Return (x, y) of the center of cell containing provided text 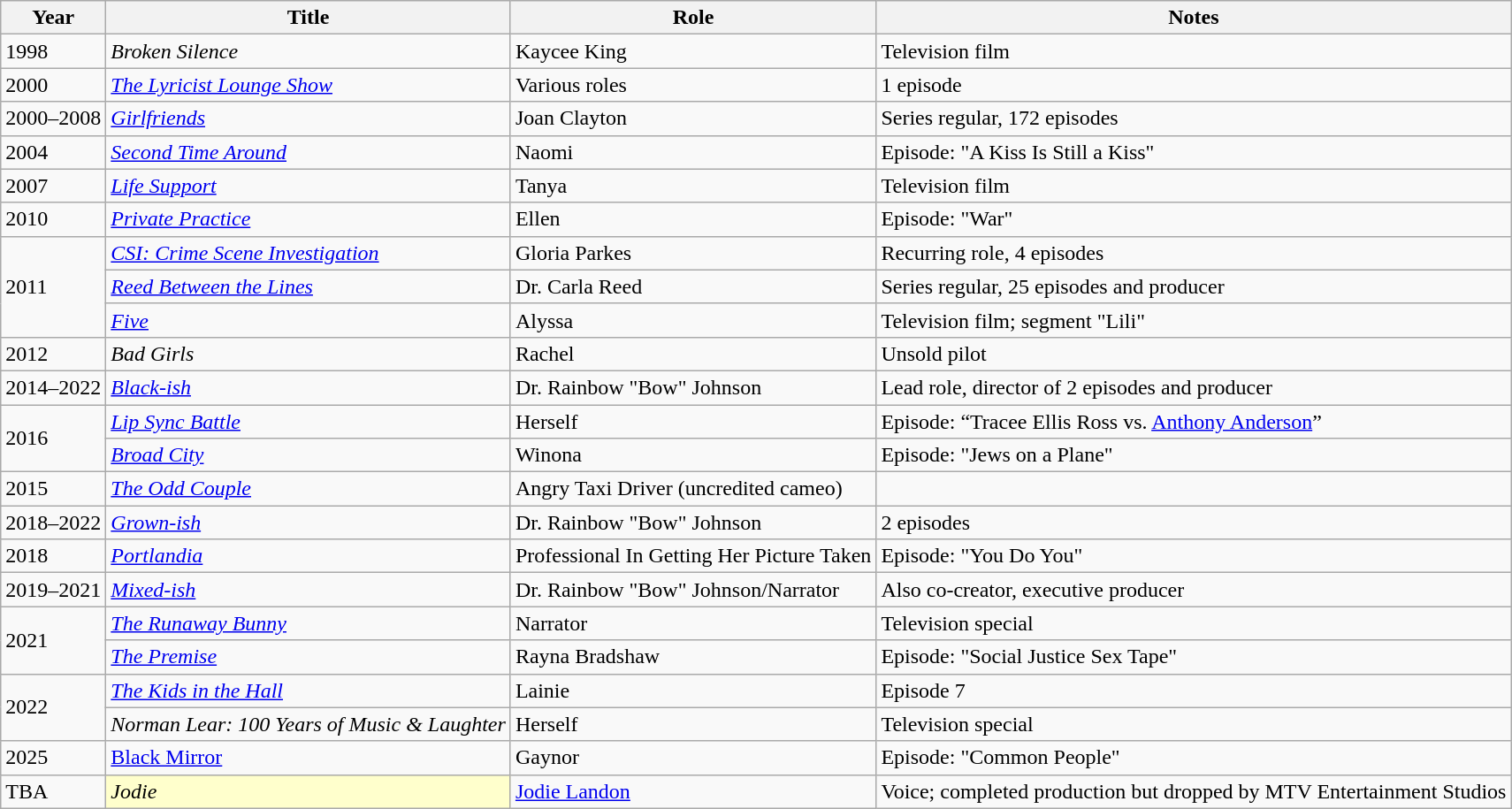
Narrator (693, 623)
2018–2022 (53, 523)
TBA (53, 791)
2018 (53, 556)
Title (309, 18)
Mixed-ish (309, 590)
Voice; completed production but dropped by MTV Entertainment Studios (1194, 791)
The Odd Couple (309, 489)
Lainie (693, 691)
Role (693, 18)
2015 (53, 489)
1998 (53, 51)
2011 (53, 286)
Lead role, director of 2 episodes and producer (1194, 387)
Girlfriends (309, 118)
Five (309, 320)
Unsold pilot (1194, 354)
Episode: “Tracee Ellis Ross vs. Anthony Anderson” (1194, 422)
Episode: "Common People" (1194, 758)
Joan Clayton (693, 118)
Grown-ish (309, 523)
Dr. Carla Reed (693, 286)
The Kids in the Hall (309, 691)
Recurring role, 4 episodes (1194, 253)
Portlandia (309, 556)
Television film; segment "Lili" (1194, 320)
2 episodes (1194, 523)
1 episode (1194, 85)
Rayna Bradshaw (693, 657)
The Runaway Bunny (309, 623)
2012 (53, 354)
2022 (53, 707)
Private Practice (309, 219)
Life Support (309, 186)
Episode 7 (1194, 691)
Winona (693, 455)
2025 (53, 758)
Dr. Rainbow "Bow" Johnson/Narrator (693, 590)
Kaycee King (693, 51)
Also co-creator, executive producer (1194, 590)
Episode: "Social Justice Sex Tape" (1194, 657)
Jodie Landon (693, 791)
Notes (1194, 18)
Norman Lear: 100 Years of Music & Laughter (309, 724)
Year (53, 18)
Gaynor (693, 758)
Rachel (693, 354)
2007 (53, 186)
2021 (53, 640)
2010 (53, 219)
Jodie (309, 791)
Tanya (693, 186)
Angry Taxi Driver (uncredited cameo) (693, 489)
Naomi (693, 152)
Series regular, 172 episodes (1194, 118)
Bad Girls (309, 354)
2016 (53, 439)
Alyssa (693, 320)
Reed Between the Lines (309, 286)
Ellen (693, 219)
2019–2021 (53, 590)
Episode: "A Kiss Is Still a Kiss" (1194, 152)
Professional In Getting Her Picture Taken (693, 556)
2000–2008 (53, 118)
The Lyricist Lounge Show (309, 85)
2000 (53, 85)
Second Time Around (309, 152)
Series regular, 25 episodes and producer (1194, 286)
Broad City (309, 455)
CSI: Crime Scene Investigation (309, 253)
Lip Sync Battle (309, 422)
Episode: "War" (1194, 219)
2014–2022 (53, 387)
The Premise (309, 657)
Episode: "Jews on a Plane" (1194, 455)
Episode: "You Do You" (1194, 556)
2004 (53, 152)
Black Mirror (309, 758)
Broken Silence (309, 51)
Gloria Parkes (693, 253)
Various roles (693, 85)
Black-ish (309, 387)
